Extract the (x, y) coordinate from the center of the cell holding the provided text.  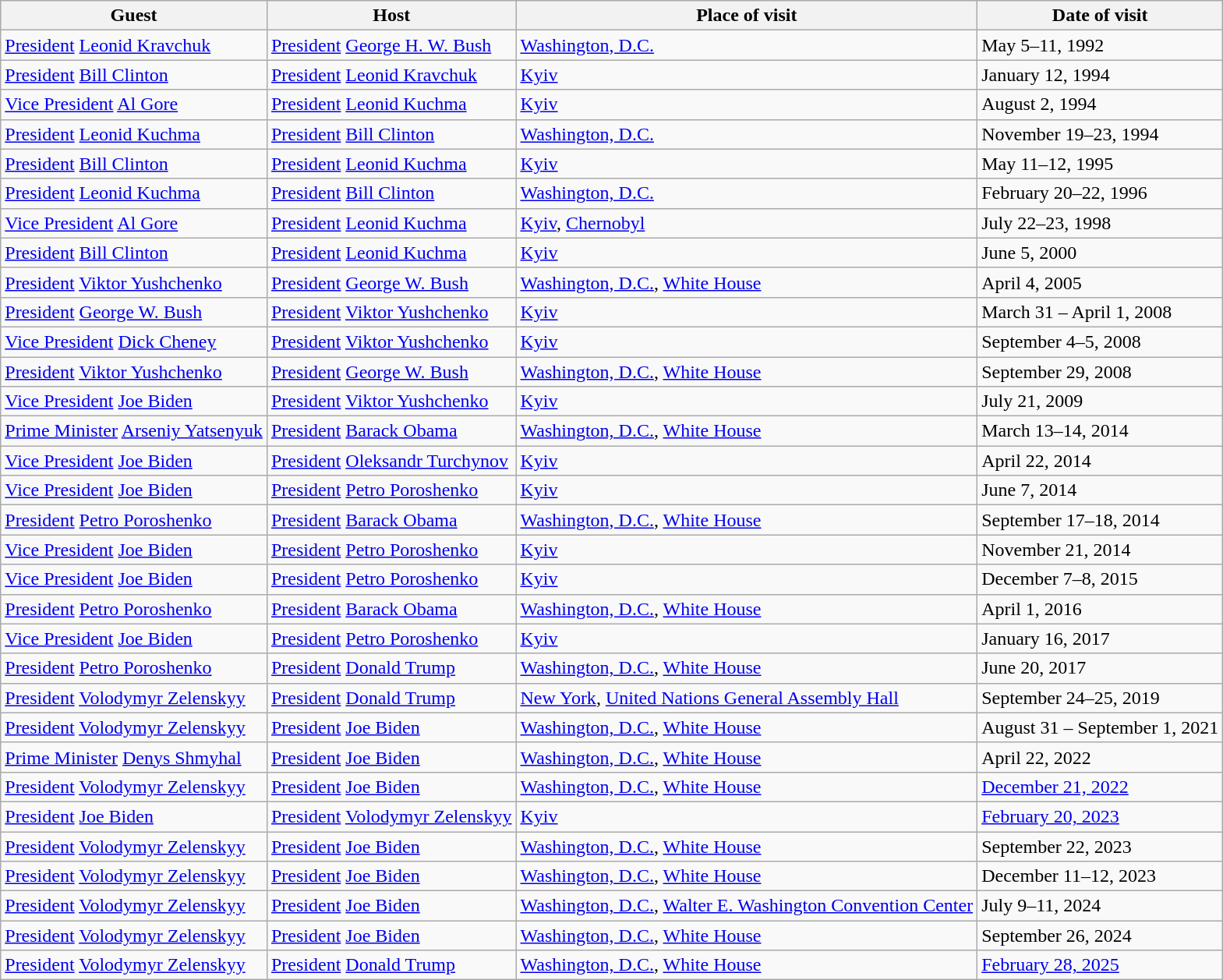
September 26, 2024 (1101, 936)
December 11–12, 2023 (1101, 876)
New York, United Nations General Assembly Hall (747, 698)
February 28, 2025 (1101, 965)
July 22–23, 1998 (1101, 223)
July 9–11, 2024 (1101, 906)
President Oleksandr Turchynov (391, 461)
Prime Minister Denys Shmyhal (134, 757)
April 22, 2022 (1101, 757)
April 22, 2014 (1101, 461)
February 20, 2023 (1101, 816)
Washington, D.C., Walter E. Washington Convention Center (747, 906)
June 7, 2014 (1101, 490)
January 16, 2017 (1101, 639)
Kyiv, Chernobyl (747, 223)
December 7–8, 2015 (1101, 579)
President George H. W. Bush (391, 45)
May 5–11, 1992 (1101, 45)
June 20, 2017 (1101, 668)
September 22, 2023 (1101, 846)
Guest (134, 16)
Date of visit (1101, 16)
April 1, 2016 (1101, 609)
November 21, 2014 (1101, 550)
September 17–18, 2014 (1101, 520)
March 31 – April 1, 2008 (1101, 312)
July 21, 2009 (1101, 402)
September 4–5, 2008 (1101, 341)
August 31 – September 1, 2021 (1101, 727)
Prime Minister Arseniy Yatsenyuk (134, 431)
Vice President Dick Cheney (134, 341)
November 19–23, 1994 (1101, 134)
May 11–12, 1995 (1101, 164)
January 12, 1994 (1101, 75)
March 13–14, 2014 (1101, 431)
February 20–22, 1996 (1101, 193)
Host (391, 16)
December 21, 2022 (1101, 787)
April 4, 2005 (1101, 282)
September 24–25, 2019 (1101, 698)
Place of visit (747, 16)
June 5, 2000 (1101, 253)
August 2, 1994 (1101, 104)
September 29, 2008 (1101, 372)
